Provide the (X, Y) coordinate of the cell's center where the given text is located.  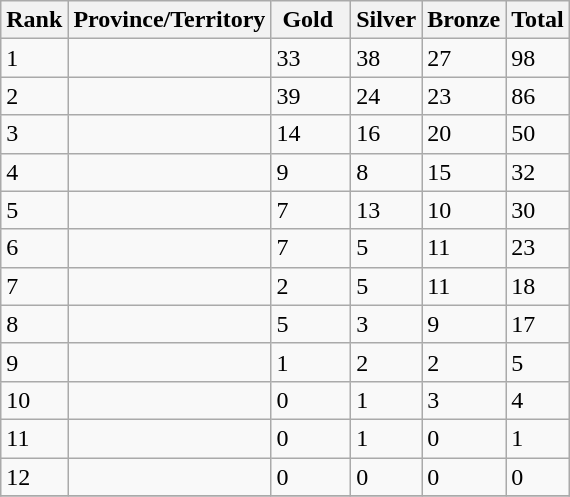
Total (538, 20)
38 (386, 58)
Silver (386, 20)
98 (538, 58)
Gold (311, 20)
18 (538, 286)
12 (34, 477)
13 (386, 210)
50 (538, 134)
Province/Territory (170, 20)
16 (386, 134)
32 (538, 172)
39 (311, 96)
Rank (34, 20)
6 (34, 248)
27 (464, 58)
Bronze (464, 20)
20 (464, 134)
30 (538, 210)
17 (538, 324)
86 (538, 96)
24 (386, 96)
33 (311, 58)
15 (464, 172)
14 (311, 134)
